Return the [X, Y] coordinate for the center point of the cell that contains the specified text.  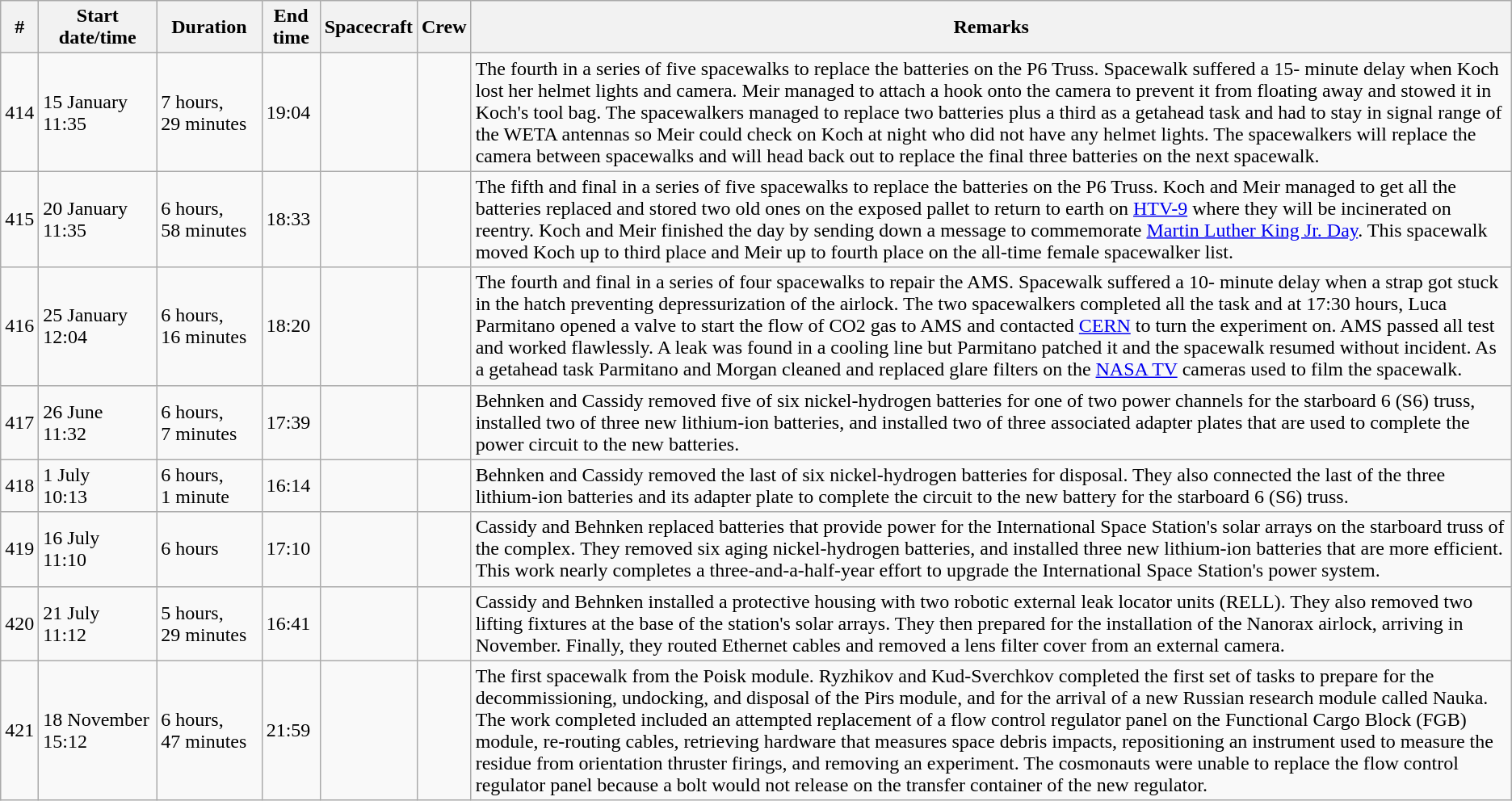
17:10 [291, 549]
419 [19, 549]
417 [19, 422]
5 hours, 29 minutes [209, 623]
6 hours, 47 minutes [209, 730]
End time [291, 27]
20 January11:35 [98, 220]
6 hours, 1 minute [209, 486]
16 July11:10 [98, 549]
19:04 [291, 112]
Duration [209, 27]
414 [19, 112]
21:59 [291, 730]
Start date/time [98, 27]
6 hours, 58 minutes [209, 220]
Crew [444, 27]
418 [19, 486]
6 hours, 7 minutes [209, 422]
415 [19, 220]
21 July11:12 [98, 623]
25 January12:04 [98, 326]
17:39 [291, 422]
6 hours [209, 549]
420 [19, 623]
6 hours, 16 minutes [209, 326]
7 hours, 29 minutes [209, 112]
16:14 [291, 486]
# [19, 27]
18 November15:12 [98, 730]
416 [19, 326]
421 [19, 730]
16:41 [291, 623]
1 July10:13 [98, 486]
Spacecraft [368, 27]
Remarks [991, 27]
26 June11:32 [98, 422]
18:33 [291, 220]
18:20 [291, 326]
15 January11:35 [98, 112]
